Provide the (X, Y) coordinate of the cell's center where the given text is located.  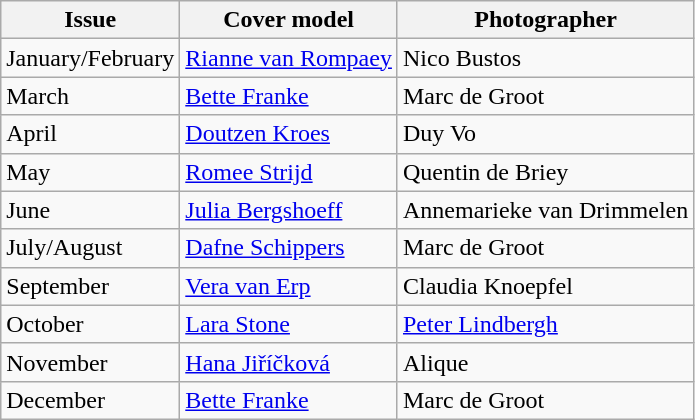
Nico Bustos (545, 58)
May (90, 172)
Cover model (289, 20)
Lara Stone (289, 324)
Quentin de Briey (545, 172)
Photographer (545, 20)
Doutzen Kroes (289, 134)
April (90, 134)
Hana Jiříčková (289, 362)
November (90, 362)
Issue (90, 20)
Peter Lindbergh (545, 324)
September (90, 286)
October (90, 324)
July/August (90, 248)
Vera van Erp (289, 286)
Alique (545, 362)
Julia Bergshoeff (289, 210)
Romee Strijd (289, 172)
Annemarieke van Drimmelen (545, 210)
January/February (90, 58)
December (90, 400)
March (90, 96)
Dafne Schippers (289, 248)
Duy Vo (545, 134)
Claudia Knoepfel (545, 286)
Rianne van Rompaey (289, 58)
June (90, 210)
